Capture the cell that displays the provided text and extract its [X, Y] central coordinate. 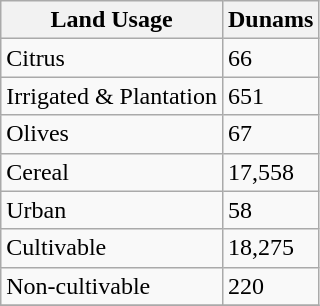
18,275 [270, 248]
651 [270, 96]
Olives [112, 134]
Dunams [270, 20]
66 [270, 58]
Non-cultivable [112, 286]
Citrus [112, 58]
Urban [112, 210]
Land Usage [112, 20]
Irrigated & Plantation [112, 96]
220 [270, 286]
17,558 [270, 172]
Cultivable [112, 248]
58 [270, 210]
Cereal [112, 172]
67 [270, 134]
